Identify which cell holds the provided text, then report its (X, Y) central coordinate. 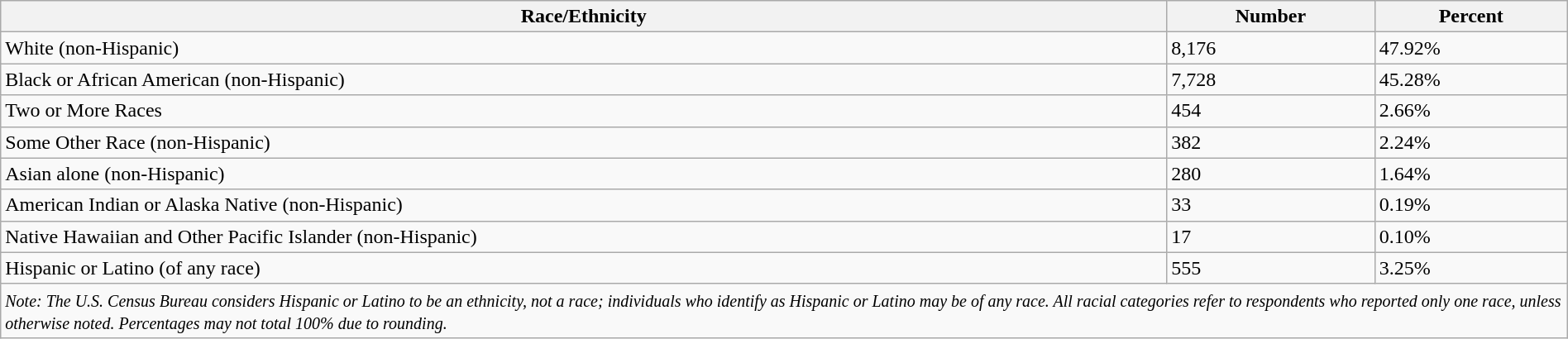
2.66% (1470, 111)
0.19% (1470, 205)
280 (1271, 174)
0.10% (1470, 236)
1.64% (1470, 174)
Race/Ethnicity (584, 17)
Black or African American (non-Hispanic) (584, 79)
33 (1271, 205)
454 (1271, 111)
47.92% (1470, 48)
3.25% (1470, 268)
Asian alone (non-Hispanic) (584, 174)
17 (1271, 236)
7,728 (1271, 79)
Two or More Races (584, 111)
Native Hawaiian and Other Pacific Islander (non-Hispanic) (584, 236)
555 (1271, 268)
8,176 (1271, 48)
American Indian or Alaska Native (non-Hispanic) (584, 205)
Hispanic or Latino (of any race) (584, 268)
White (non-Hispanic) (584, 48)
382 (1271, 142)
Number (1271, 17)
Some Other Race (non-Hispanic) (584, 142)
2.24% (1470, 142)
45.28% (1470, 79)
Percent (1470, 17)
